Determine the (X, Y) coordinate at the center of the cell enclosing the given text.  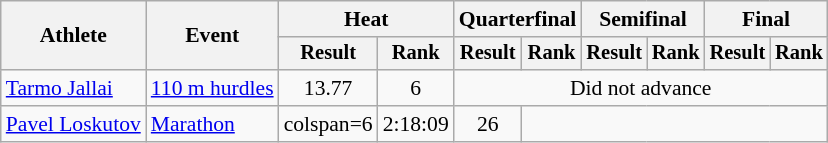
6 (416, 88)
110 m hurdles (212, 88)
Tarmo Jallai (74, 88)
Final (766, 19)
Semifinal (642, 19)
2:18:09 (416, 124)
Pavel Loskutov (74, 124)
colspan=6 (328, 124)
Event (212, 36)
Heat (366, 19)
Did not advance (641, 88)
Marathon (212, 124)
Athlete (74, 36)
Quarterfinal (518, 19)
26 (488, 124)
13.77 (328, 88)
